Output the (X, Y) coordinate of the center of the cell containing the given text.  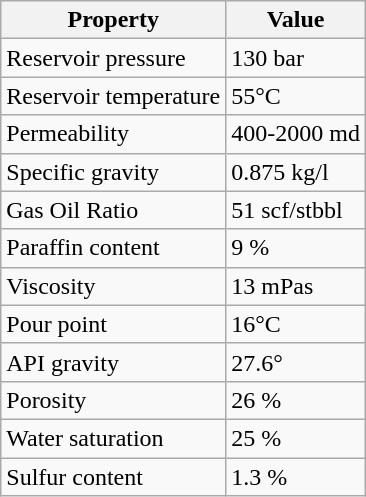
25 % (296, 438)
13 mPas (296, 286)
9 % (296, 248)
Paraffin content (114, 248)
Property (114, 20)
130 bar (296, 58)
Reservoir temperature (114, 96)
0.875 kg/l (296, 172)
400-2000 md (296, 134)
55°C (296, 96)
1.3 % (296, 477)
Permeability (114, 134)
Viscosity (114, 286)
16°C (296, 324)
51 scf/stbbl (296, 210)
Water saturation (114, 438)
27.6° (296, 362)
Reservoir pressure (114, 58)
Specific gravity (114, 172)
Sulfur content (114, 477)
Gas Oil Ratio (114, 210)
API gravity (114, 362)
Pour point (114, 324)
Value (296, 20)
26 % (296, 400)
Porosity (114, 400)
